Search for the cell housing the specified text and yield its [X, Y] center coordinate. 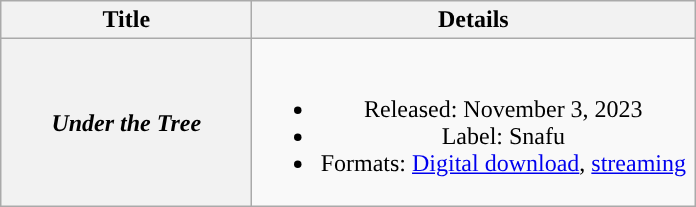
Details [474, 20]
Title [126, 20]
Under the Tree [126, 122]
Released: November 3, 2023Label: SnafuFormats: Digital download, streaming [474, 122]
